Return the (x, y) coordinate for the center point of the cell that contains the specified text.  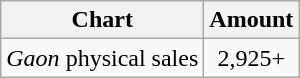
Amount (252, 20)
Chart (102, 20)
2,925+ (252, 58)
Gaon physical sales (102, 58)
